Find where the given text appears and provide that cell's center as [x, y] coordinate. 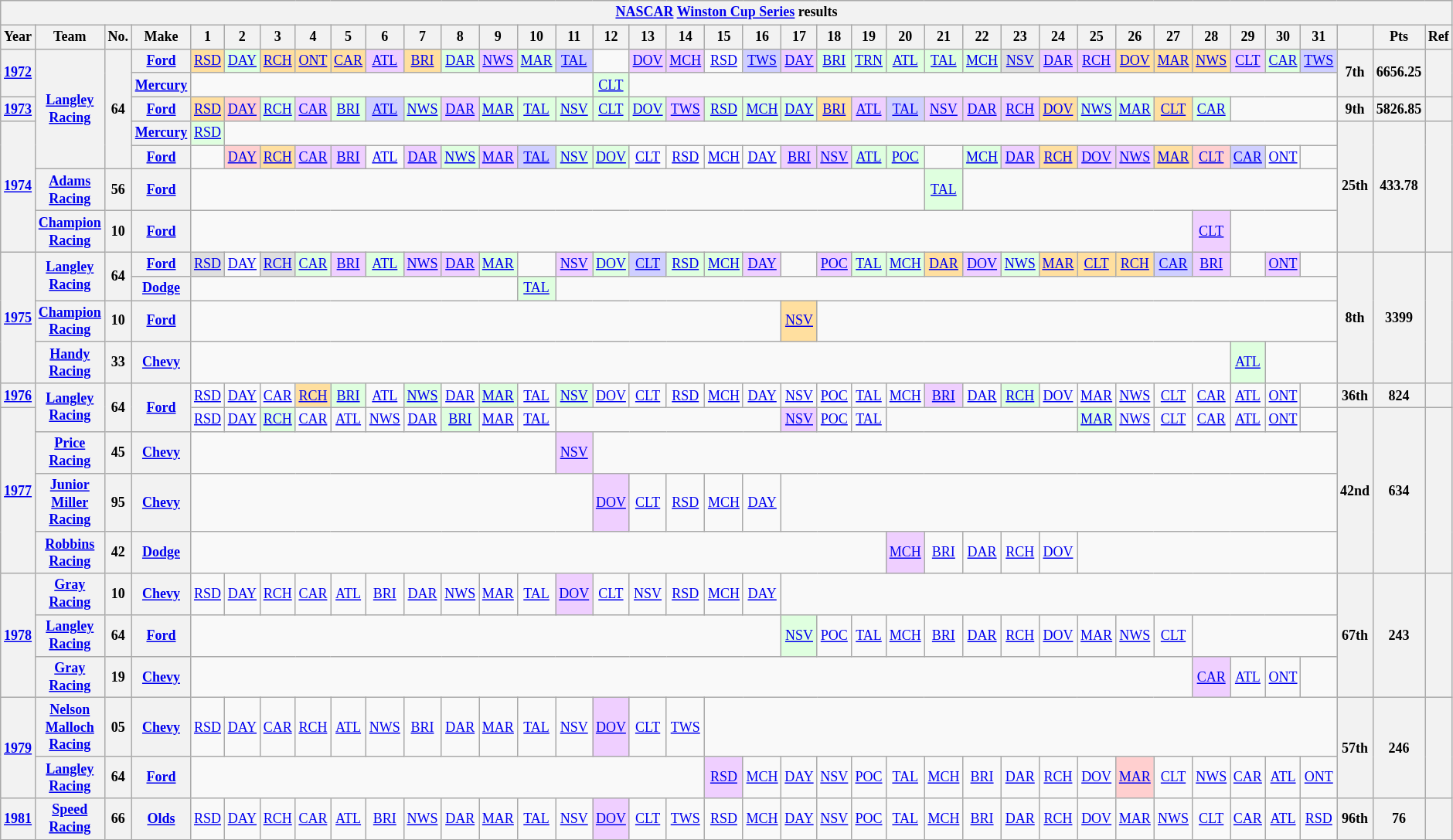
3399 [1399, 318]
1979 [19, 748]
6 [385, 37]
No. [117, 37]
36th [1356, 396]
7 [422, 37]
42 [117, 553]
246 [1399, 748]
TRN [869, 60]
25 [1097, 37]
22 [982, 37]
4 [313, 37]
30 [1283, 37]
1978 [19, 635]
433.78 [1399, 187]
28 [1212, 37]
Robbins Racing [70, 553]
21 [944, 37]
Adams Racing [70, 190]
5 [349, 37]
8th [1356, 318]
5826.85 [1399, 108]
17 [799, 37]
Year [19, 37]
20 [905, 37]
96th [1356, 819]
67th [1356, 635]
Handy Racing [70, 362]
Make [161, 37]
76 [1399, 819]
243 [1399, 635]
14 [686, 37]
31 [1319, 37]
95 [117, 502]
24 [1058, 37]
23 [1020, 37]
12 [611, 37]
1976 [19, 396]
9th [1356, 108]
1975 [19, 318]
6656.25 [1399, 73]
45 [117, 452]
1981 [19, 819]
NASCAR Winston Cup Series results [726, 12]
1977 [19, 490]
42nd [1356, 490]
56 [117, 190]
25th [1356, 187]
Price Racing [70, 452]
11 [574, 37]
Team [70, 37]
1973 [19, 108]
1972 [19, 73]
Speed Racing [70, 819]
Junior Miller Racing [70, 502]
18 [835, 37]
8 [461, 37]
29 [1248, 37]
13 [648, 37]
1974 [19, 187]
33 [117, 362]
2 [242, 37]
16 [762, 37]
3 [277, 37]
66 [117, 819]
05 [117, 727]
Ref [1439, 37]
Olds [161, 819]
15 [724, 37]
634 [1399, 490]
7th [1356, 73]
26 [1135, 37]
Pts [1399, 37]
27 [1173, 37]
57th [1356, 748]
824 [1399, 396]
9 [499, 37]
Nelson Malloch Racing [70, 727]
1 [208, 37]
